Return the [x, y] coordinate for the center point of the cell that contains the specified text.  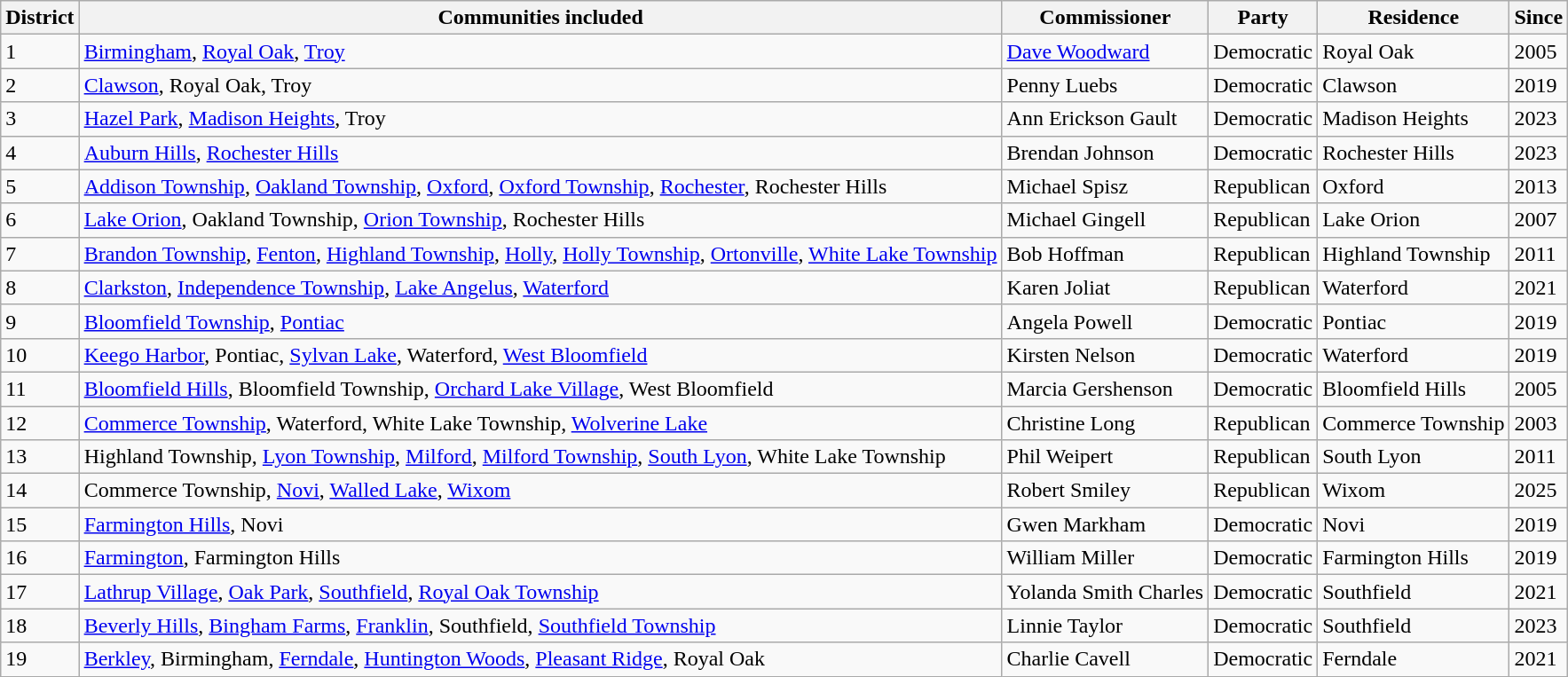
Michael Gingell [1106, 220]
Marcia Gershenson [1106, 389]
Penny Luebs [1106, 85]
5 [40, 186]
Novi [1414, 524]
District [40, 18]
Residence [1414, 18]
Farmington Hills [1414, 558]
Brendan Johnson [1106, 153]
Ferndale [1414, 659]
Bob Hoffman [1106, 254]
Clarkston, Independence Township, Lake Angelus, Waterford [540, 287]
Since [1539, 18]
2013 [1539, 186]
Highland Township [1414, 254]
Berkley, Birmingham, Ferndale, Huntington Woods, Pleasant Ridge, Royal Oak [540, 659]
7 [40, 254]
Royal Oak [1414, 51]
Bloomfield Hills, Bloomfield Township, Orchard Lake Village, West Bloomfield [540, 389]
9 [40, 321]
Hazel Park, Madison Heights, Troy [540, 119]
Gwen Markham [1106, 524]
Birmingham, Royal Oak, Troy [540, 51]
Madison Heights [1414, 119]
Lake Orion, Oakland Township, Orion Township, Rochester Hills [540, 220]
Farmington Hills, Novi [540, 524]
16 [40, 558]
Christine Long [1106, 423]
Oxford [1414, 186]
Auburn Hills, Rochester Hills [540, 153]
Phil Weipert [1106, 457]
Linnie Taylor [1106, 626]
10 [40, 355]
Addison Township, Oakland Township, Oxford, Oxford Township, Rochester, Rochester Hills [540, 186]
Angela Powell [1106, 321]
Commerce Township [1414, 423]
Clawson, Royal Oak, Troy [540, 85]
Clawson [1414, 85]
Lake Orion [1414, 220]
Lathrup Village, Oak Park, Southfield, Royal Oak Township [540, 592]
South Lyon [1414, 457]
Farmington, Farmington Hills [540, 558]
Robert Smiley [1106, 491]
2007 [1539, 220]
Dave Woodward [1106, 51]
17 [40, 592]
8 [40, 287]
Party [1264, 18]
Karen Joliat [1106, 287]
Commerce Township, Novi, Walled Lake, Wixom [540, 491]
Yolanda Smith Charles [1106, 592]
Pontiac [1414, 321]
11 [40, 389]
13 [40, 457]
Rochester Hills [1414, 153]
Highland Township, Lyon Township, Milford, Milford Township, South Lyon, White Lake Township [540, 457]
Beverly Hills, Bingham Farms, Franklin, Southfield, Southfield Township [540, 626]
Bloomfield Township, Pontiac [540, 321]
Kirsten Nelson [1106, 355]
18 [40, 626]
1 [40, 51]
14 [40, 491]
Keego Harbor, Pontiac, Sylvan Lake, Waterford, West Bloomfield [540, 355]
Ann Erickson Gault [1106, 119]
Brandon Township, Fenton, Highland Township, Holly, Holly Township, Ortonville, White Lake Township [540, 254]
Commerce Township, Waterford, White Lake Township, Wolverine Lake [540, 423]
3 [40, 119]
Wixom [1414, 491]
William Miller [1106, 558]
Bloomfield Hills [1414, 389]
6 [40, 220]
2 [40, 85]
Commissioner [1106, 18]
15 [40, 524]
19 [40, 659]
2003 [1539, 423]
12 [40, 423]
Michael Spisz [1106, 186]
Charlie Cavell [1106, 659]
4 [40, 153]
2025 [1539, 491]
Communities included [540, 18]
